Return the (X, Y) coordinate for the center point of the cell that contains the specified text.  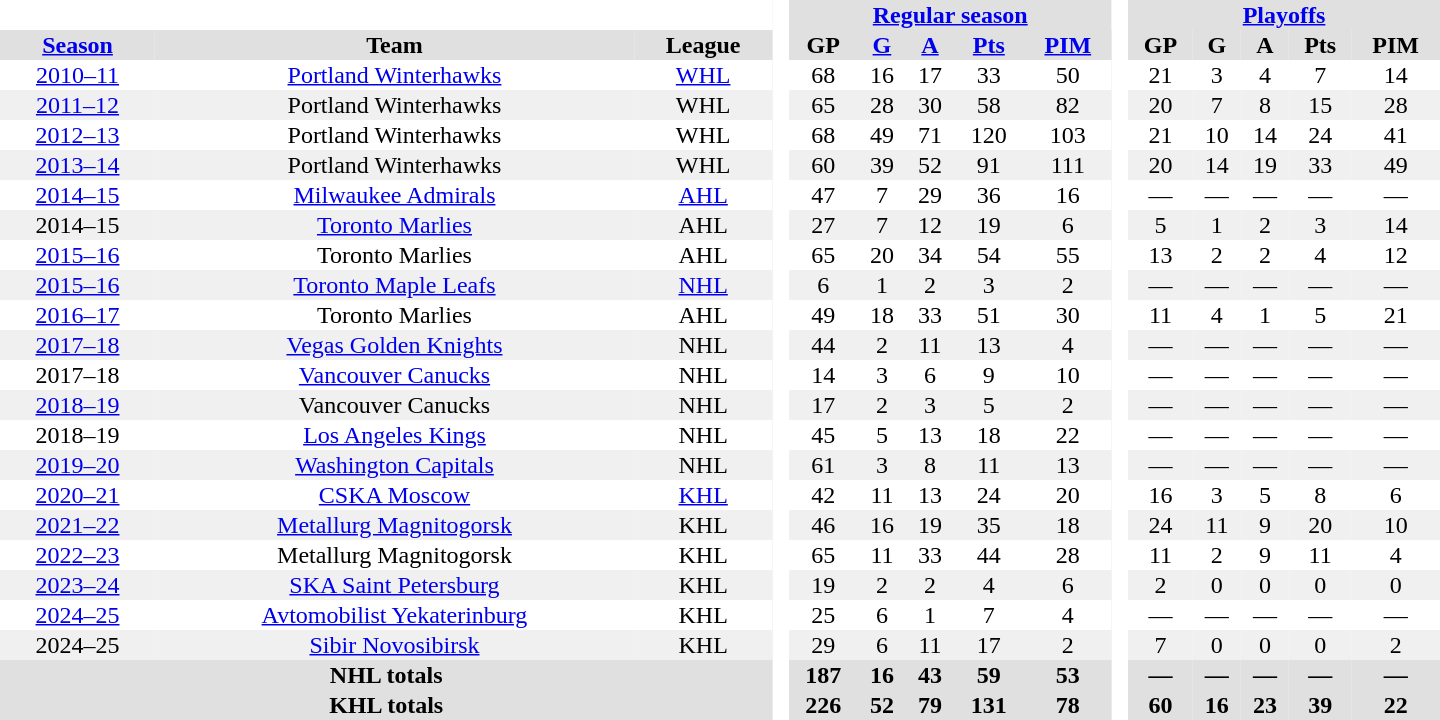
League (703, 45)
27 (822, 225)
46 (822, 525)
Sibir Novosibirsk (394, 645)
41 (1396, 135)
34 (930, 255)
Team (394, 45)
111 (1068, 165)
SKA Saint Petersburg (394, 585)
82 (1068, 105)
2012–13 (78, 135)
2023–24 (78, 585)
Washington Capitals (394, 465)
23 (1265, 705)
55 (1068, 255)
42 (822, 495)
2013–14 (78, 165)
CSKA Moscow (394, 495)
KHL totals (386, 705)
Toronto Maple Leafs (394, 285)
53 (1068, 675)
NHL totals (386, 675)
79 (930, 705)
36 (988, 195)
45 (822, 435)
78 (1068, 705)
Regular season (950, 15)
61 (822, 465)
58 (988, 105)
50 (1068, 75)
Season (78, 45)
59 (988, 675)
47 (822, 195)
2010–11 (78, 75)
Playoffs (1284, 15)
Milwaukee Admirals (394, 195)
2022–23 (78, 555)
25 (822, 615)
226 (822, 705)
2019–20 (78, 465)
2020–21 (78, 495)
120 (988, 135)
187 (822, 675)
91 (988, 165)
103 (1068, 135)
43 (930, 675)
131 (988, 705)
2021–22 (78, 525)
Avtomobilist Yekaterinburg (394, 615)
71 (930, 135)
54 (988, 255)
35 (988, 525)
Los Angeles Kings (394, 435)
51 (988, 315)
Vegas Golden Knights (394, 345)
15 (1320, 105)
2016–17 (78, 315)
2011–12 (78, 105)
